Locate the cell with the specified text and output its (X, Y) center coordinate. 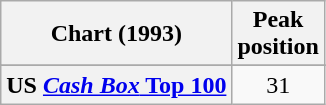
US Cash Box Top 100 (116, 85)
Peakposition (278, 34)
31 (278, 85)
Chart (1993) (116, 34)
